Return the (x, y) coordinate for the center point of the cell that contains the specified text.  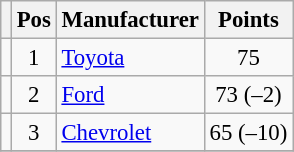
Ford (130, 95)
Chevrolet (130, 133)
Pos (34, 20)
3 (34, 133)
65 (–10) (248, 133)
Toyota (130, 58)
73 (–2) (248, 95)
2 (34, 95)
Points (248, 20)
75 (248, 58)
Manufacturer (130, 20)
1 (34, 58)
